Provide the (x, y) coordinate of the cell's center where the given text is located.  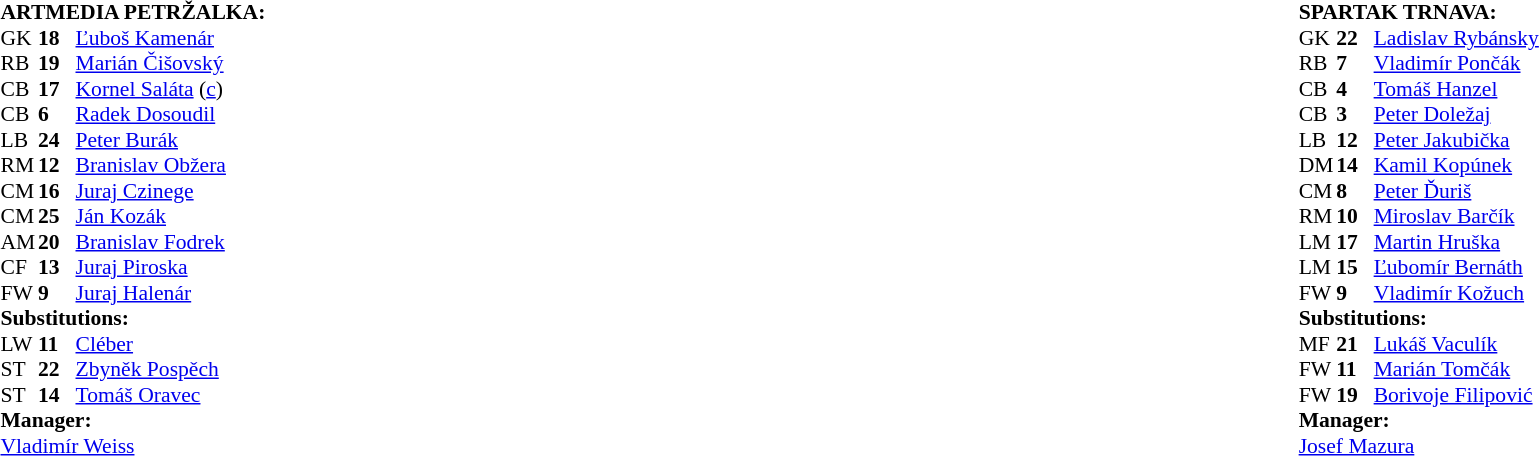
ARTMEDIA PETRŽALKA: (132, 13)
SPARTAK TRNAVA: (1419, 13)
AM (19, 242)
Borivoje Filipović (1456, 395)
21 (1355, 344)
Ján Kozák (171, 217)
Tomáš Oravec (171, 395)
Ľuboš Kamenár (171, 38)
Ladislav Rybánsky (1456, 38)
Kamil Kopúnek (1456, 165)
3 (1355, 115)
Lukáš Vaculík (1456, 344)
18 (57, 38)
Kornel Saláta (c) (171, 89)
24 (57, 140)
CF (19, 267)
Juraj Piroska (171, 267)
Peter Jakubička (1456, 140)
Peter Ďuriš (1456, 191)
10 (1355, 217)
Ľubomír Bernáth (1456, 267)
Vladimír Pončák (1456, 63)
20 (57, 242)
15 (1355, 267)
Juraj Halenár (171, 293)
Cléber (171, 344)
Tomáš Hanzel (1456, 89)
Branislav Fodrek (171, 242)
8 (1355, 191)
Juraj Czinege (171, 191)
LW (19, 344)
25 (57, 217)
4 (1355, 89)
Peter Doležaj (1456, 115)
13 (57, 267)
Vladimír Kožuch (1456, 293)
Martin Hruška (1456, 242)
Radek Dosoudil (171, 115)
7 (1355, 63)
MF (1318, 344)
Branislav Obžera (171, 165)
Marián Čišovský (171, 63)
6 (57, 115)
DM (1318, 165)
Marián Tomčák (1456, 369)
16 (57, 191)
Zbyněk Pospěch (171, 369)
Peter Burák (171, 140)
Miroslav Barčík (1456, 217)
